Extract the [x, y] coordinate from the center of the cell holding the provided text.  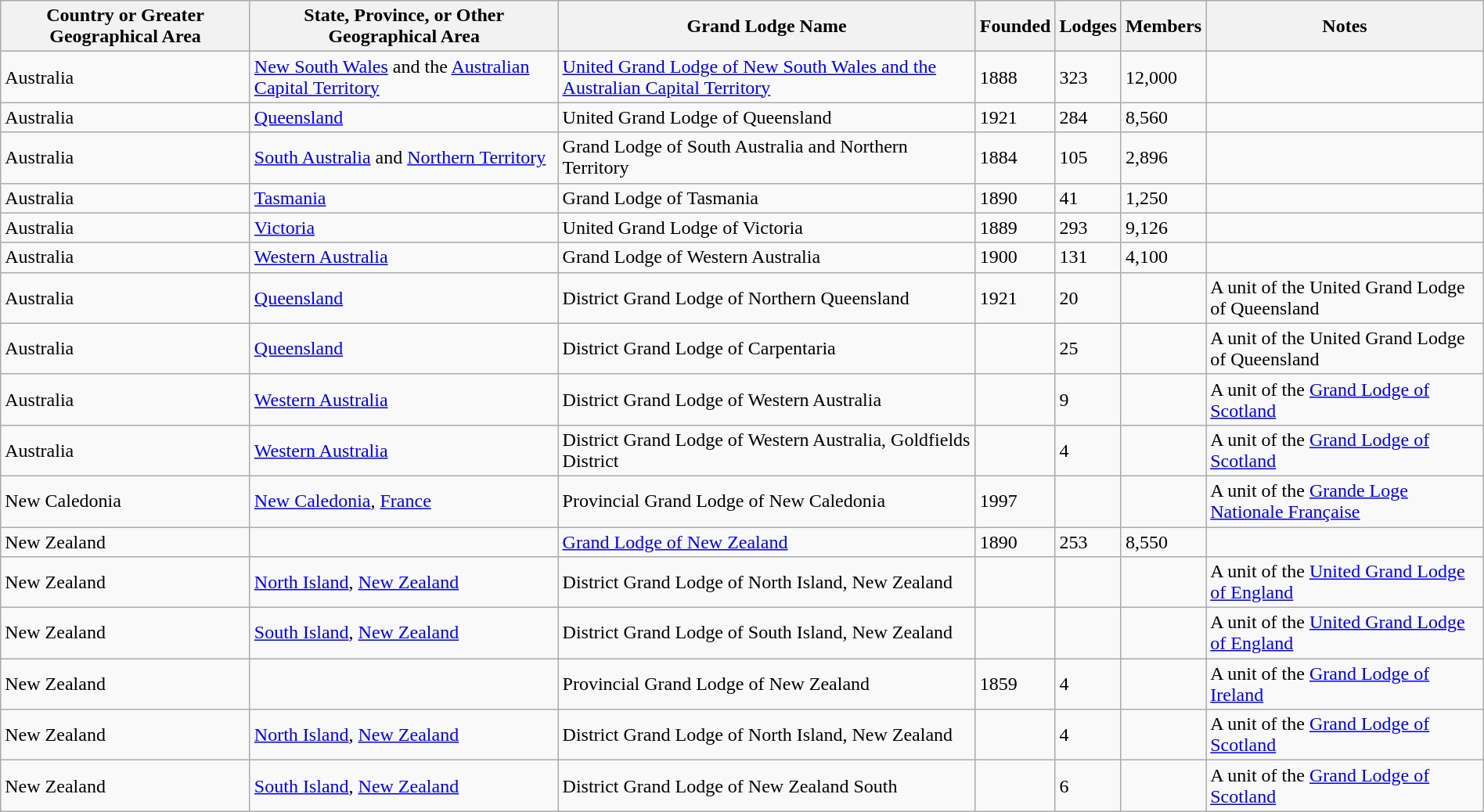
1,250 [1163, 198]
District Grand Lodge of Carpentaria [767, 349]
2,896 [1163, 158]
6 [1088, 785]
New Caledonia [125, 501]
Victoria [404, 228]
8,560 [1163, 117]
284 [1088, 117]
Notes [1345, 27]
1888 [1015, 77]
1884 [1015, 158]
9,126 [1163, 228]
131 [1088, 257]
District Grand Lodge of New Zealand South [767, 785]
Country or Greater Geographical Area [125, 27]
United Grand Lodge of Victoria [767, 228]
Grand Lodge of South Australia and Northern Territory [767, 158]
Grand Lodge of Western Australia [767, 257]
1997 [1015, 501]
323 [1088, 77]
4,100 [1163, 257]
Provincial Grand Lodge of New Caledonia [767, 501]
Grand Lodge Name [767, 27]
State, Province, or Other Geographical Area [404, 27]
Grand Lodge of New Zealand [767, 542]
20 [1088, 297]
Lodges [1088, 27]
25 [1088, 349]
New South Wales and the Australian Capital Territory [404, 77]
District Grand Lodge of South Island, New Zealand [767, 634]
District Grand Lodge of Western Australia [767, 399]
41 [1088, 198]
South Australia and Northern Territory [404, 158]
1859 [1015, 684]
A unit of the Grande Loge Nationale Française [1345, 501]
New Caledonia, France [404, 501]
Members [1163, 27]
253 [1088, 542]
District Grand Lodge of Western Australia, Goldfields District [767, 451]
8,550 [1163, 542]
District Grand Lodge of Northern Queensland [767, 297]
1900 [1015, 257]
9 [1088, 399]
1889 [1015, 228]
Founded [1015, 27]
12,000 [1163, 77]
Grand Lodge of Tasmania [767, 198]
105 [1088, 158]
United Grand Lodge of New South Wales and the Australian Capital Territory [767, 77]
Tasmania [404, 198]
United Grand Lodge of Queensland [767, 117]
293 [1088, 228]
Provincial Grand Lodge of New Zealand [767, 684]
A unit of the Grand Lodge of Ireland [1345, 684]
